Locate the cell with the specified text and output its (X, Y) center coordinate. 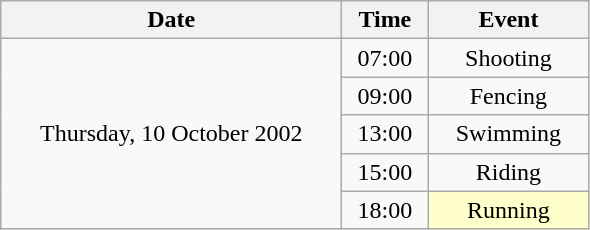
Thursday, 10 October 2002 (172, 134)
07:00 (385, 58)
Date (172, 20)
Time (385, 20)
Event (508, 20)
Fencing (508, 96)
13:00 (385, 134)
15:00 (385, 172)
Running (508, 210)
Riding (508, 172)
18:00 (385, 210)
Shooting (508, 58)
Swimming (508, 134)
09:00 (385, 96)
